Determine the [x, y] coordinate at the center of the cell enclosing the given text.  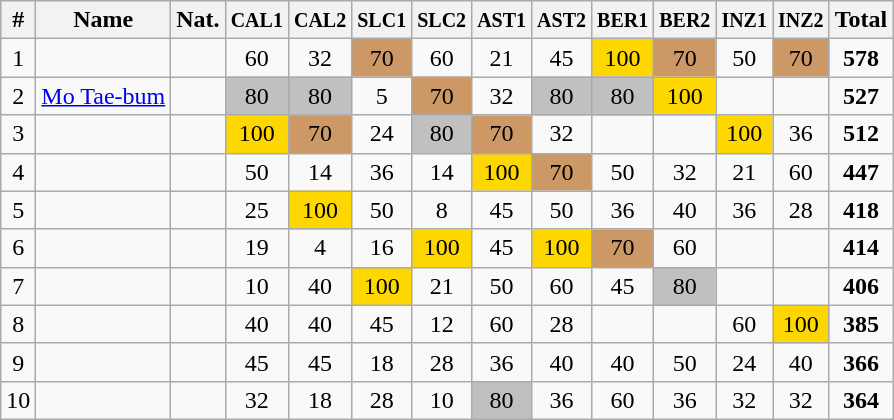
364 [861, 400]
SLC1 [382, 20]
19 [256, 248]
1 [18, 58]
25 [256, 210]
CAL2 [320, 20]
CAL1 [256, 20]
16 [382, 248]
414 [861, 248]
BER2 [685, 20]
366 [861, 362]
406 [861, 286]
512 [861, 134]
385 [861, 324]
Mo Tae-bum [104, 96]
578 [861, 58]
7 [18, 286]
Name [104, 20]
# [18, 20]
AST2 [562, 20]
12 [442, 324]
SLC2 [442, 20]
447 [861, 172]
527 [861, 96]
INZ1 [744, 20]
6 [18, 248]
Total [861, 20]
BER1 [623, 20]
INZ2 [800, 20]
Nat. [198, 20]
3 [18, 134]
418 [861, 210]
2 [18, 96]
9 [18, 362]
AST1 [502, 20]
